Locate the cell with the specified text and output its [X, Y] center coordinate. 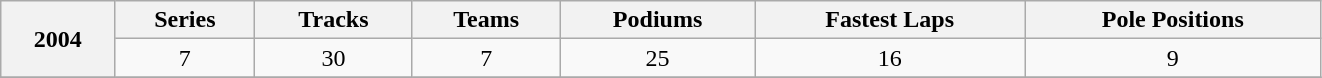
Podiums [657, 20]
Teams [486, 20]
Fastest Laps [890, 20]
2004 [58, 39]
9 [1173, 58]
Tracks [334, 20]
16 [890, 58]
Series [185, 20]
Pole Positions [1173, 20]
25 [657, 58]
30 [334, 58]
